Return the (X, Y) coordinate for the center point of the cell that contains the specified text.  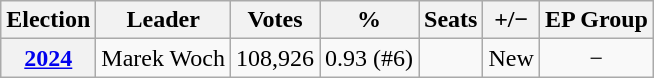
0.93 (#6) (370, 58)
Votes (274, 20)
− (596, 58)
Seats (451, 20)
+/− (511, 20)
EP Group (596, 20)
New (511, 58)
108,926 (274, 58)
2024 (48, 58)
Leader (164, 20)
% (370, 20)
Election (48, 20)
Marek Woch (164, 58)
